Pinpoint the cell where the given text exists, returning its (X, Y) midpoint coordinate. 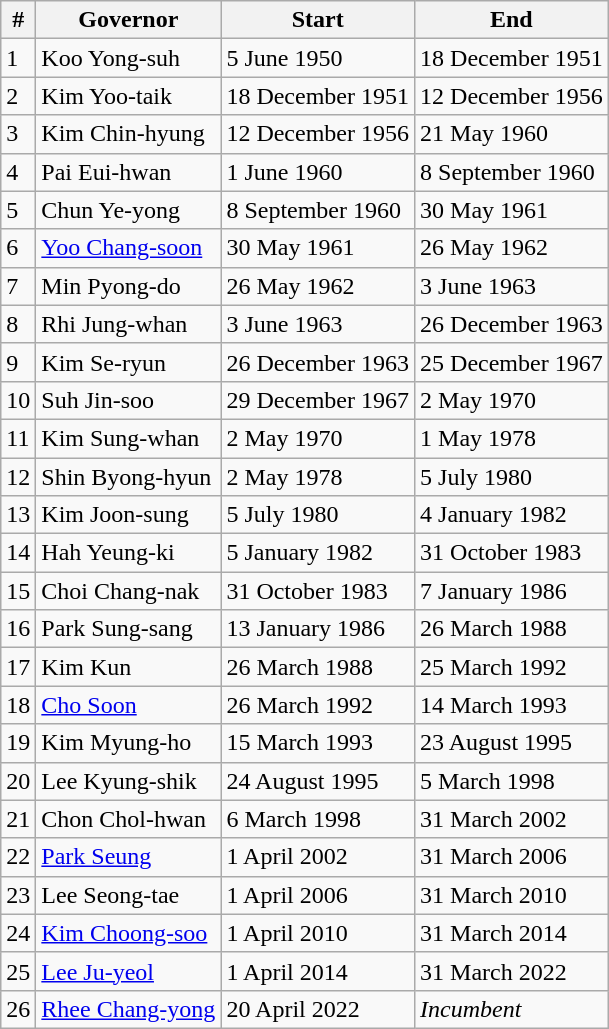
13 January 1986 (318, 629)
24 August 1995 (318, 781)
5 (18, 210)
Yoo Chang-soon (128, 248)
25 December 1967 (512, 362)
5 January 1982 (318, 553)
4 January 1982 (512, 515)
1 May 1978 (512, 438)
19 (18, 743)
Kim Chin-hyung (128, 134)
1 April 2006 (318, 895)
31 March 2010 (512, 895)
10 (18, 400)
2 May 1978 (318, 477)
Shin Byong-hyun (128, 477)
Kim Myung-ho (128, 743)
31 March 2006 (512, 857)
14 March 1993 (512, 705)
25 (18, 971)
Incumbent (512, 1009)
Chun Ye-yong (128, 210)
21 May 1960 (512, 134)
23 (18, 895)
Pai Eui-hwan (128, 172)
26 March 1992 (318, 705)
23 August 1995 (512, 743)
31 March 2014 (512, 933)
8 (18, 324)
13 (18, 515)
20 (18, 781)
Kim Sung-whan (128, 438)
24 (18, 933)
Lee Seong-tae (128, 895)
22 (18, 857)
18 (18, 705)
6 (18, 248)
1 June 1960 (318, 172)
1 April 2014 (318, 971)
Rhi Jung-whan (128, 324)
11 (18, 438)
29 December 1967 (318, 400)
20 April 2022 (318, 1009)
6 March 1998 (318, 819)
Kim Kun (128, 667)
1 (18, 58)
5 June 1950 (318, 58)
26 (18, 1009)
15 (18, 591)
Min Pyong-do (128, 286)
Koo Yong-suh (128, 58)
End (512, 20)
Lee Kyung-shik (128, 781)
Kim Yoo-taik (128, 96)
7 (18, 286)
Park Sung-sang (128, 629)
Kim Joon-sung (128, 515)
Hah Yeung-ki (128, 553)
Start (318, 20)
7 January 1986 (512, 591)
Suh Jin-soo (128, 400)
15 March 1993 (318, 743)
31 March 2022 (512, 971)
Cho Soon (128, 705)
Rhee Chang-yong (128, 1009)
Lee Ju-yeol (128, 971)
2 (18, 96)
25 March 1992 (512, 667)
21 (18, 819)
16 (18, 629)
17 (18, 667)
4 (18, 172)
Chon Chol-hwan (128, 819)
14 (18, 553)
Kim Choong-soo (128, 933)
9 (18, 362)
12 (18, 477)
31 March 2002 (512, 819)
Choi Chang-nak (128, 591)
Kim Se-ryun (128, 362)
5 March 1998 (512, 781)
3 (18, 134)
Park Seung (128, 857)
# (18, 20)
1 April 2010 (318, 933)
Governor (128, 20)
1 April 2002 (318, 857)
